Scan for the cell matching the given text and deliver its (x, y) coordinate at center. 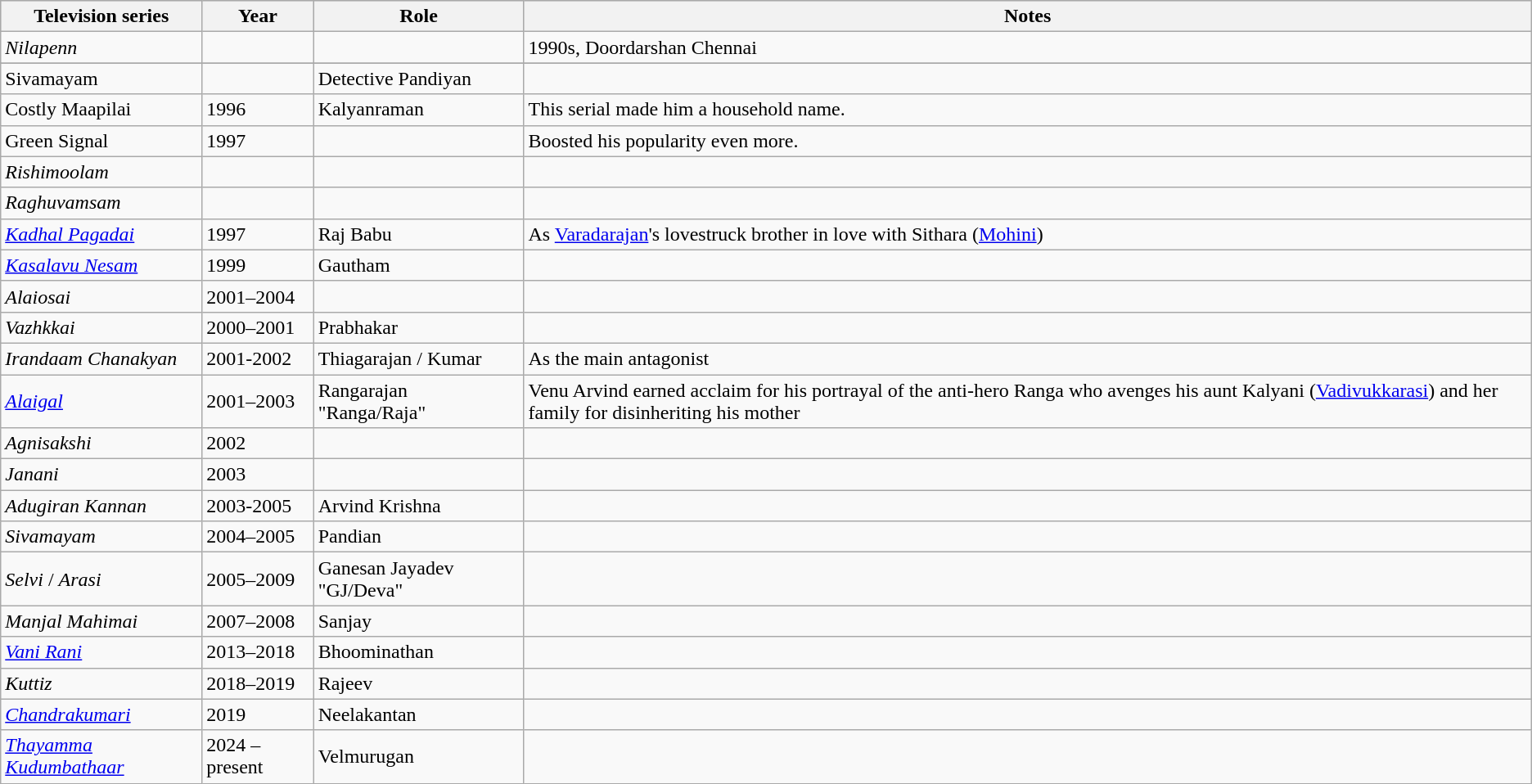
Kadhal Pagadai (101, 234)
2024 – present (258, 756)
Green Signal (101, 141)
2000–2001 (258, 327)
Alaigal (101, 401)
Vani Rani (101, 652)
Velmurugan (419, 756)
Arvind Krishna (419, 506)
Kalyanraman (419, 110)
Rajeev (419, 683)
As the main antagonist (1028, 358)
2004–2005 (258, 537)
Detective Pandiyan (419, 79)
Manjal Mahimai (101, 621)
1990s, Doordarshan Chennai (1028, 47)
Nilapenn (101, 47)
Janani (101, 475)
Kuttiz (101, 683)
Agnisakshi (101, 444)
Rangarajan "Ranga/Raja" (419, 401)
2002 (258, 444)
2003 (258, 475)
This serial made him a household name. (1028, 110)
2005–2009 (258, 579)
Gautham (419, 265)
2003-2005 (258, 506)
Vazhkkai (101, 327)
2001–2004 (258, 296)
Television series (101, 16)
Costly Maapilai (101, 110)
Bhoominathan (419, 652)
2019 (258, 714)
Alaiosai (101, 296)
2001-2002 (258, 358)
1996 (258, 110)
2013–2018 (258, 652)
Boosted his popularity even more. (1028, 141)
Ganesan Jayadev "GJ/Deva" (419, 579)
Thayamma Kudumbathaar (101, 756)
Sanjay (419, 621)
Adugiran Kannan (101, 506)
Raghuvamsam (101, 203)
Selvi / Arasi (101, 579)
1999 (258, 265)
As Varadarajan's lovestruck brother in love with Sithara (Mohini) (1028, 234)
Raj Babu (419, 234)
Notes (1028, 16)
2018–2019 (258, 683)
2007–2008 (258, 621)
Prabhakar (419, 327)
Irandaam Chanakyan (101, 358)
Chandrakumari (101, 714)
Year (258, 16)
Rishimoolam (101, 172)
Neelakantan (419, 714)
Thiagarajan / Kumar (419, 358)
Kasalavu Nesam (101, 265)
Pandian (419, 537)
2001–2003 (258, 401)
Role (419, 16)
